Identify which cell holds the provided text, then report its (X, Y) central coordinate. 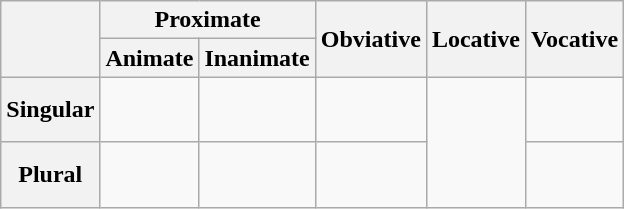
Locative (476, 39)
Plural (50, 174)
Vocative (574, 39)
Proximate (208, 20)
Singular (50, 110)
Animate (150, 58)
Obviative (370, 39)
Inanimate (257, 58)
